Find where the given text appears and provide that cell's center as (x, y) coordinate. 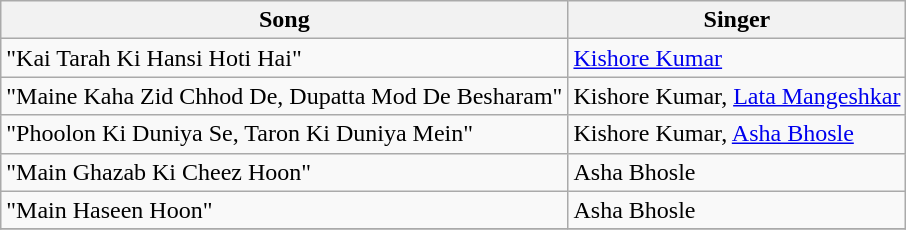
"Main Ghazab Ki Cheez Hoon" (284, 172)
Kishore Kumar, Asha Bhosle (737, 134)
Singer (737, 20)
"Maine Kaha Zid Chhod De, Dupatta Mod De Besharam" (284, 96)
Kishore Kumar (737, 58)
Kishore Kumar, Lata Mangeshkar (737, 96)
"Phoolon Ki Duniya Se, Taron Ki Duniya Mein" (284, 134)
"Kai Tarah Ki Hansi Hoti Hai" (284, 58)
"Main Haseen Hoon" (284, 210)
Song (284, 20)
